Detect which cell encompasses the target text, then output its (x, y) center coordinate. 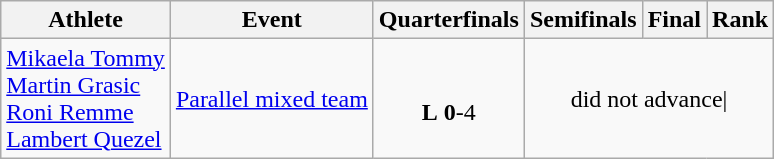
Semifinals (583, 20)
Mikaela TommyMartin GrasicRoni RemmeLambert Quezel (86, 98)
L 0-4 (448, 98)
Rank (740, 20)
Parallel mixed team (272, 98)
Final (674, 20)
Athlete (86, 20)
Event (272, 20)
Quarterfinals (448, 20)
did not advance| (648, 98)
